Search for the cell housing the specified text and yield its [X, Y] center coordinate. 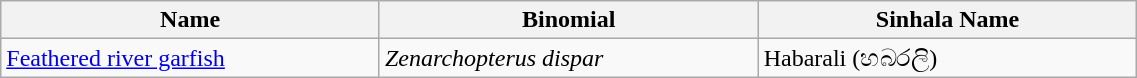
Feathered river garfish [190, 58]
Habarali (හබරලි) [948, 58]
Name [190, 20]
Zenarchopterus dispar [568, 58]
Sinhala Name [948, 20]
Binomial [568, 20]
